Identify which cell holds the provided text, then report its [X, Y] central coordinate. 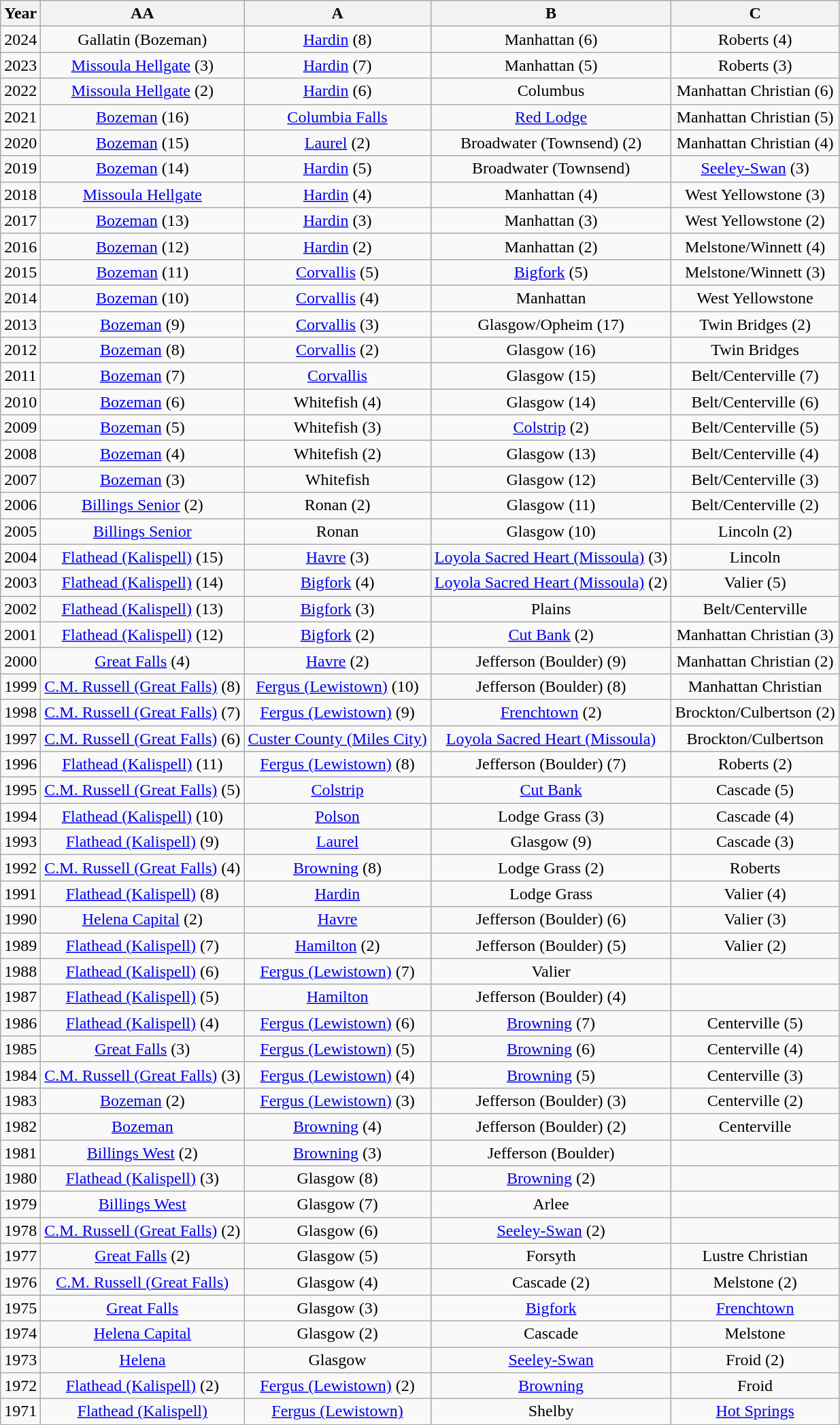
2013 [20, 324]
Flathead (Kalispell) (15) [143, 557]
Lodge Grass [551, 894]
Glasgow (2) [337, 1334]
Bozeman (5) [143, 428]
Bigfork (3) [337, 609]
Bozeman (9) [143, 324]
Fergus (Lewistown) (8) [337, 765]
Belt/Centerville (5) [755, 428]
Bozeman (3) [143, 480]
Belt/Centerville (3) [755, 480]
Cascade (4) [755, 816]
1990 [20, 920]
Glasgow (3) [337, 1308]
Corvallis [337, 376]
Hardin (3) [337, 220]
Helena Capital [143, 1334]
Lincoln [755, 557]
Corvallis (3) [337, 324]
2024 [20, 39]
Valier (3) [755, 920]
Great Falls (2) [143, 1256]
Seeley-Swan [551, 1360]
Laurel [337, 842]
Whitefish (2) [337, 454]
1983 [20, 1101]
Manhattan Christian (5) [755, 117]
1974 [20, 1334]
Froid [755, 1386]
Melstone (2) [755, 1282]
Browning (7) [551, 1023]
C.M. Russell (Great Falls) (6) [143, 738]
Cascade (5) [755, 790]
Valier [551, 971]
Valier (5) [755, 583]
Glasgow (8) [337, 1179]
2018 [20, 195]
Lodge Grass (2) [551, 868]
1971 [20, 1411]
2011 [20, 376]
Belt/Centerville (7) [755, 376]
Polson [337, 816]
Roberts [755, 868]
Columbus [551, 91]
Bozeman (13) [143, 220]
C.M. Russell (Great Falls) (4) [143, 868]
Twin Bridges [755, 350]
Flathead (Kalispell) (6) [143, 971]
Great Falls [143, 1308]
Colstrip (2) [551, 428]
Flathead (Kalispell) (10) [143, 816]
Flathead (Kalispell) (2) [143, 1386]
Shelby [551, 1411]
2019 [20, 169]
1977 [20, 1256]
Glasgow (9) [551, 842]
1994 [20, 816]
Fergus (Lewistown) (10) [337, 686]
Jefferson (Boulder) (8) [551, 686]
Bozeman (7) [143, 376]
2012 [20, 350]
Corvallis (4) [337, 298]
2006 [20, 505]
Hamilton (2) [337, 945]
Fergus (Lewistown) (2) [337, 1386]
Glasgow [337, 1360]
Centerville (3) [755, 1075]
Fergus (Lewistown) (7) [337, 971]
Flathead (Kalispell) (11) [143, 765]
Plains [551, 609]
Havre (3) [337, 557]
Froid (2) [755, 1360]
Manhattan (2) [551, 246]
Glasgow (14) [551, 402]
1993 [20, 842]
2009 [20, 428]
Frenchtown [755, 1308]
Fergus (Lewistown) (5) [337, 1049]
Roberts (3) [755, 65]
Browning (5) [551, 1075]
1972 [20, 1386]
Fergus (Lewistown) (3) [337, 1101]
1984 [20, 1075]
Bozeman (12) [143, 246]
Twin Bridges (2) [755, 324]
1981 [20, 1153]
Bozeman (8) [143, 350]
Missoula Hellgate (2) [143, 91]
Manhattan Christian [755, 686]
Arlee [551, 1205]
Helena [143, 1360]
Glasgow (11) [551, 505]
Jefferson (Boulder) (7) [551, 765]
Glasgow (10) [551, 531]
Ronan [337, 531]
Great Falls (3) [143, 1049]
Loyola Sacred Heart (Missoula) (2) [551, 583]
Glasgow (16) [551, 350]
Frenchtown (2) [551, 712]
2015 [20, 272]
Missoula Hellgate [143, 195]
Glasgow (12) [551, 480]
Flathead (Kalispell) (3) [143, 1179]
Hot Springs [755, 1411]
Columbia Falls [337, 117]
Billings West [143, 1205]
2004 [20, 557]
Manhattan (6) [551, 39]
2007 [20, 480]
Corvallis (5) [337, 272]
Manhattan Christian (2) [755, 660]
Browning [551, 1386]
Browning (6) [551, 1049]
Great Falls (4) [143, 660]
2014 [20, 298]
Jefferson (Boulder) (9) [551, 660]
C.M. Russell (Great Falls) (3) [143, 1075]
Loyola Sacred Heart (Missoula) (3) [551, 557]
Browning (4) [337, 1126]
Gallatin (Bozeman) [143, 39]
1976 [20, 1282]
Missoula Hellgate (3) [143, 65]
Manhattan [551, 298]
Valier (4) [755, 894]
Flathead (Kalispell) [143, 1411]
Belt/Centerville (4) [755, 454]
Jefferson (Boulder) (4) [551, 997]
C.M. Russell (Great Falls) (2) [143, 1230]
2023 [20, 65]
1995 [20, 790]
Bigfork (5) [551, 272]
1999 [20, 686]
1987 [20, 997]
Whitefish [337, 480]
Centerville (5) [755, 1023]
Glasgow (5) [337, 1256]
Centerville (2) [755, 1101]
Laurel (2) [337, 143]
Glasgow (4) [337, 1282]
West Yellowstone (2) [755, 220]
2003 [20, 583]
Brockton/Culbertson (2) [755, 712]
Flathead (Kalispell) (14) [143, 583]
1989 [20, 945]
Broadwater (Townsend) (2) [551, 143]
Bozeman (4) [143, 454]
Hardin (5) [337, 169]
Flathead (Kalispell) (4) [143, 1023]
Corvallis (2) [337, 350]
Hardin (6) [337, 91]
1991 [20, 894]
Hardin (7) [337, 65]
Flathead (Kalispell) (13) [143, 609]
2016 [20, 246]
1998 [20, 712]
Valier (2) [755, 945]
Jefferson (Boulder) [551, 1153]
Belt/Centerville (2) [755, 505]
Bozeman (14) [143, 169]
Manhattan (5) [551, 65]
Seeley-Swan (2) [551, 1230]
Loyola Sacred Heart (Missoula) [551, 738]
B [551, 14]
Lodge Grass (3) [551, 816]
1979 [20, 1205]
Hardin [337, 894]
Flathead (Kalispell) (9) [143, 842]
Whitefish (3) [337, 428]
Fergus (Lewistown) (4) [337, 1075]
Jefferson (Boulder) (6) [551, 920]
Billings Senior [143, 531]
Bozeman (11) [143, 272]
Fergus (Lewistown) (6) [337, 1023]
1982 [20, 1126]
1985 [20, 1049]
Manhattan (4) [551, 195]
2020 [20, 143]
Havre [337, 920]
Bozeman [143, 1126]
Flathead (Kalispell) (5) [143, 997]
Glasgow/Opheim (17) [551, 324]
Custer County (Miles City) [337, 738]
C.M. Russell (Great Falls) (5) [143, 790]
Helena Capital (2) [143, 920]
Melstone [755, 1334]
Jefferson (Boulder) (3) [551, 1101]
Hardin (2) [337, 246]
Bozeman (10) [143, 298]
Fergus (Lewistown) (9) [337, 712]
Hardin (8) [337, 39]
Hardin (4) [337, 195]
Billings Senior (2) [143, 505]
Manhattan (3) [551, 220]
2017 [20, 220]
AA [143, 14]
West Yellowstone (3) [755, 195]
2000 [20, 660]
Cascade (3) [755, 842]
Jefferson (Boulder) (5) [551, 945]
2022 [20, 91]
Glasgow (7) [337, 1205]
2021 [20, 117]
1973 [20, 1360]
2010 [20, 402]
Bozeman (6) [143, 402]
Melstone/Winnett (3) [755, 272]
1997 [20, 738]
Melstone/Winnett (4) [755, 246]
2002 [20, 609]
2001 [20, 635]
Bozeman (16) [143, 117]
Flathead (Kalispell) (12) [143, 635]
Bozeman (15) [143, 143]
Bozeman (2) [143, 1101]
Hamilton [337, 997]
Browning (2) [551, 1179]
Bigfork (4) [337, 583]
1978 [20, 1230]
Year [20, 14]
Lustre Christian [755, 1256]
Lincoln (2) [755, 531]
Cut Bank [551, 790]
Cascade (2) [551, 1282]
Flathead (Kalispell) (8) [143, 894]
West Yellowstone [755, 298]
1980 [20, 1179]
2005 [20, 531]
Jefferson (Boulder) (2) [551, 1126]
Cut Bank (2) [551, 635]
Fergus (Lewistown) [337, 1411]
C.M. Russell (Great Falls) (7) [143, 712]
Belt/Centerville (6) [755, 402]
Manhattan Christian (6) [755, 91]
Whitefish (4) [337, 402]
Browning (8) [337, 868]
Colstrip [337, 790]
Roberts (4) [755, 39]
Broadwater (Townsend) [551, 169]
Bigfork [551, 1308]
1986 [20, 1023]
C [755, 14]
C.M. Russell (Great Falls) (8) [143, 686]
Ronan (2) [337, 505]
1988 [20, 971]
Centerville [755, 1126]
Glasgow (13) [551, 454]
2008 [20, 454]
Flathead (Kalispell) (7) [143, 945]
Centerville (4) [755, 1049]
Glasgow (6) [337, 1230]
1975 [20, 1308]
1992 [20, 868]
Cascade [551, 1334]
A [337, 14]
Forsyth [551, 1256]
Seeley-Swan (3) [755, 169]
Glasgow (15) [551, 376]
Red Lodge [551, 117]
C.M. Russell (Great Falls) [143, 1282]
Roberts (2) [755, 765]
Brockton/Culbertson [755, 738]
Manhattan Christian (4) [755, 143]
Browning (3) [337, 1153]
Manhattan Christian (3) [755, 635]
Belt/Centerville [755, 609]
Havre (2) [337, 660]
Billings West (2) [143, 1153]
1996 [20, 765]
Bigfork (2) [337, 635]
